From the cell containing the given text, extract its center point as (x, y) coordinate. 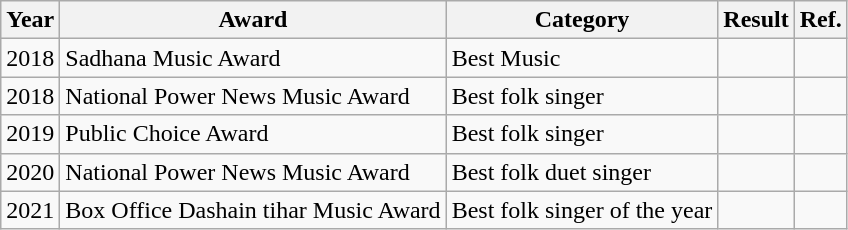
Best folk duet singer (582, 172)
2021 (30, 210)
Best Music (582, 58)
Best folk singer of the year (582, 210)
2020 (30, 172)
2019 (30, 134)
Category (582, 20)
Box Office Dashain tihar Music Award (253, 210)
Sadhana Music Award (253, 58)
Public Choice Award (253, 134)
Award (253, 20)
Ref. (820, 20)
Result (756, 20)
Year (30, 20)
